Extract the [X, Y] coordinate from the center of the cell holding the provided text.  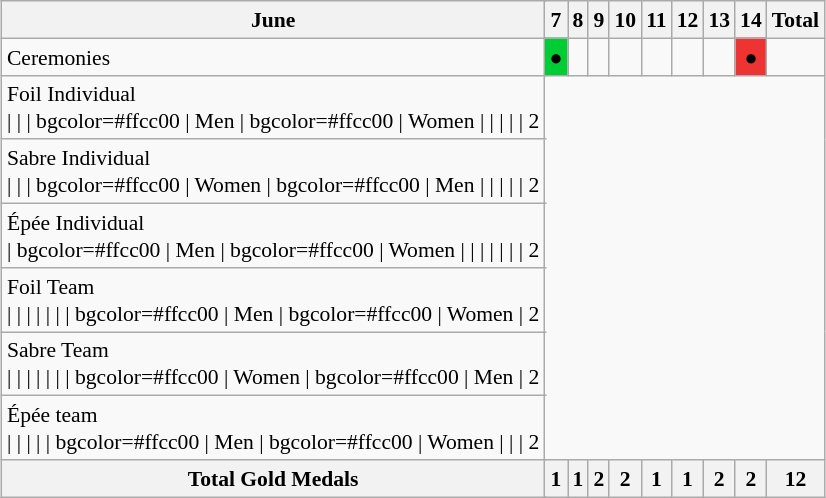
10 [625, 20]
Total [796, 20]
9 [598, 20]
Sabre Team| | | | | | | bgcolor=#ffcc00 | Women | bgcolor=#ffcc00 | Men | 2 [273, 364]
14 [751, 20]
7 [556, 20]
Ceremonies [273, 56]
June [273, 20]
13 [719, 20]
Total Gold Medals [273, 478]
Foil Team| | | | | | | bgcolor=#ffcc00 | Men | bgcolor=#ffcc00 | Women | 2 [273, 299]
Épée Individual| bgcolor=#ffcc00 | Men | bgcolor=#ffcc00 | Women | | | | | | | 2 [273, 235]
Sabre Individual| | | bgcolor=#ffcc00 | Women | bgcolor=#ffcc00 | Men | | | | | 2 [273, 171]
8 [578, 20]
Foil Individual| | | bgcolor=#ffcc00 | Men | bgcolor=#ffcc00 | Women | | | | | 2 [273, 107]
Épée team| | | | | bgcolor=#ffcc00 | Men | bgcolor=#ffcc00 | Women | | | 2 [273, 428]
11 [656, 20]
